Extract the (X, Y) coordinate from the center of the cell holding the provided text.  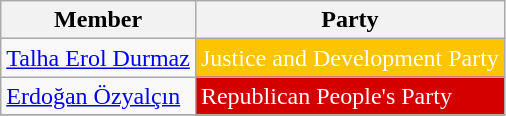
Talha Erol Durmaz (98, 58)
Republican People's Party (350, 96)
Erdoğan Özyalçın (98, 96)
Party (350, 20)
Justice and Development Party (350, 58)
Member (98, 20)
